Pinpoint the cell where the given text exists, returning its (X, Y) midpoint coordinate. 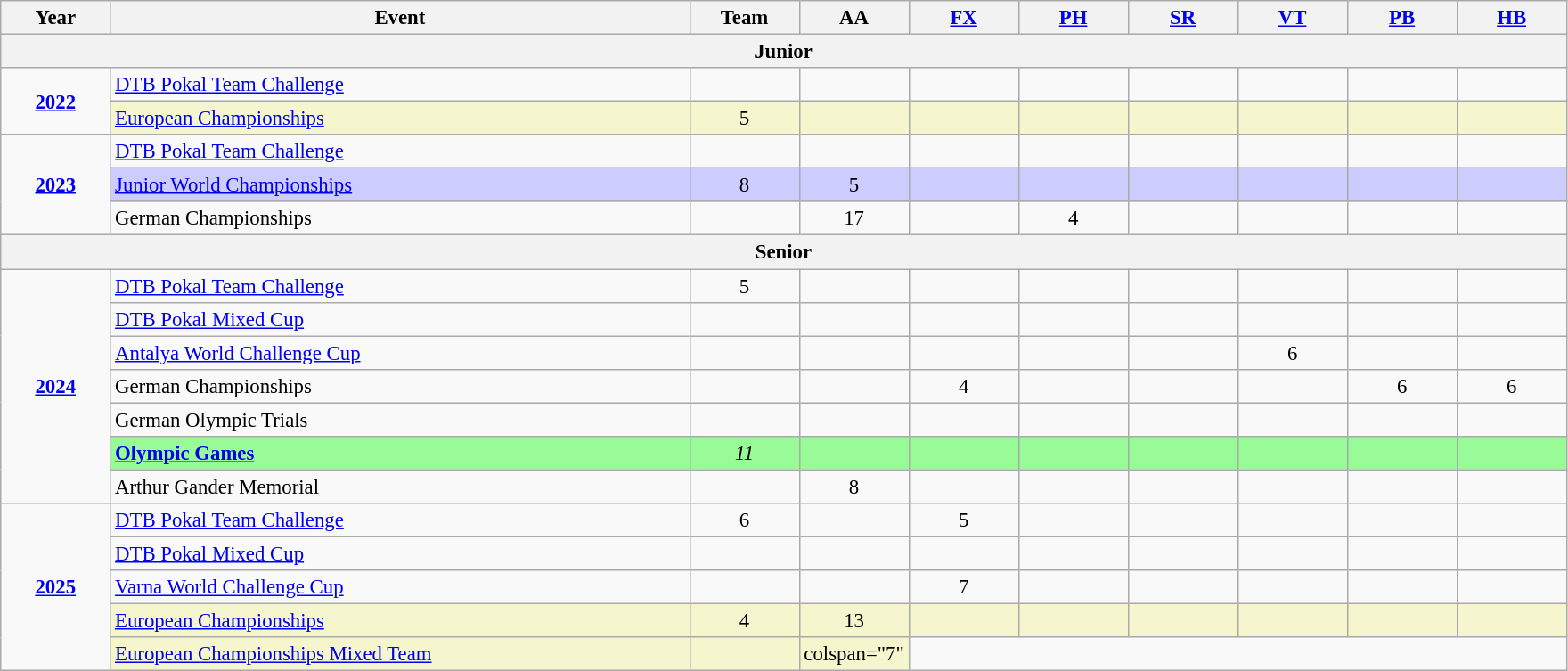
Olympic Games (400, 454)
Year (55, 18)
Antalya World Challenge Cup (400, 353)
Event (400, 18)
PH (1073, 18)
Arthur Gander Memorial (400, 487)
7 (964, 587)
2025 (55, 587)
AA (853, 18)
2022 (55, 102)
11 (745, 454)
17 (853, 218)
Junior (784, 52)
PB (1402, 18)
HB (1511, 18)
colspan="7" (853, 654)
2024 (55, 387)
13 (853, 621)
VT (1292, 18)
German Olympic Trials (400, 420)
Varna World Challenge Cup (400, 587)
Team (745, 18)
FX (964, 18)
2023 (55, 185)
Junior World Championships (400, 185)
SR (1183, 18)
European Championships Mixed Team (400, 654)
Senior (784, 252)
